From the cell containing the given text, extract its center point as (x, y) coordinate. 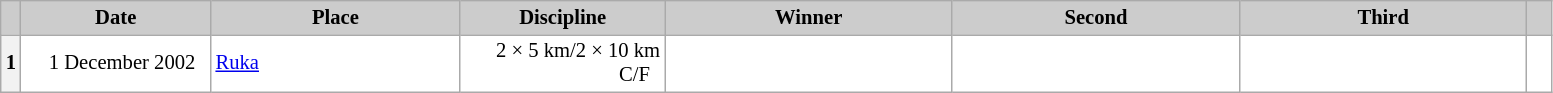
1 December 2002 (116, 63)
Winner (808, 17)
Discipline (562, 17)
Second (1096, 17)
Place (336, 17)
Date (116, 17)
Ruka (336, 63)
1 (11, 63)
Third (1384, 17)
2 × 5 km/2 × 10 km C/F (562, 63)
